Determine the [X, Y] coordinate at the center of the cell enclosing the given text.  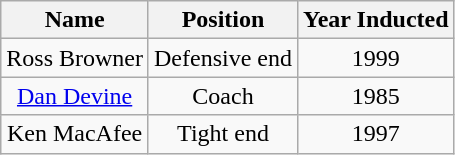
Name [75, 20]
Tight end [222, 134]
Ross Browner [75, 58]
Dan Devine [75, 96]
Ken MacAfee [75, 134]
Year Inducted [376, 20]
Defensive end [222, 58]
1999 [376, 58]
1997 [376, 134]
Coach [222, 96]
1985 [376, 96]
Position [222, 20]
